Identify which cell holds the provided text, then report its (X, Y) central coordinate. 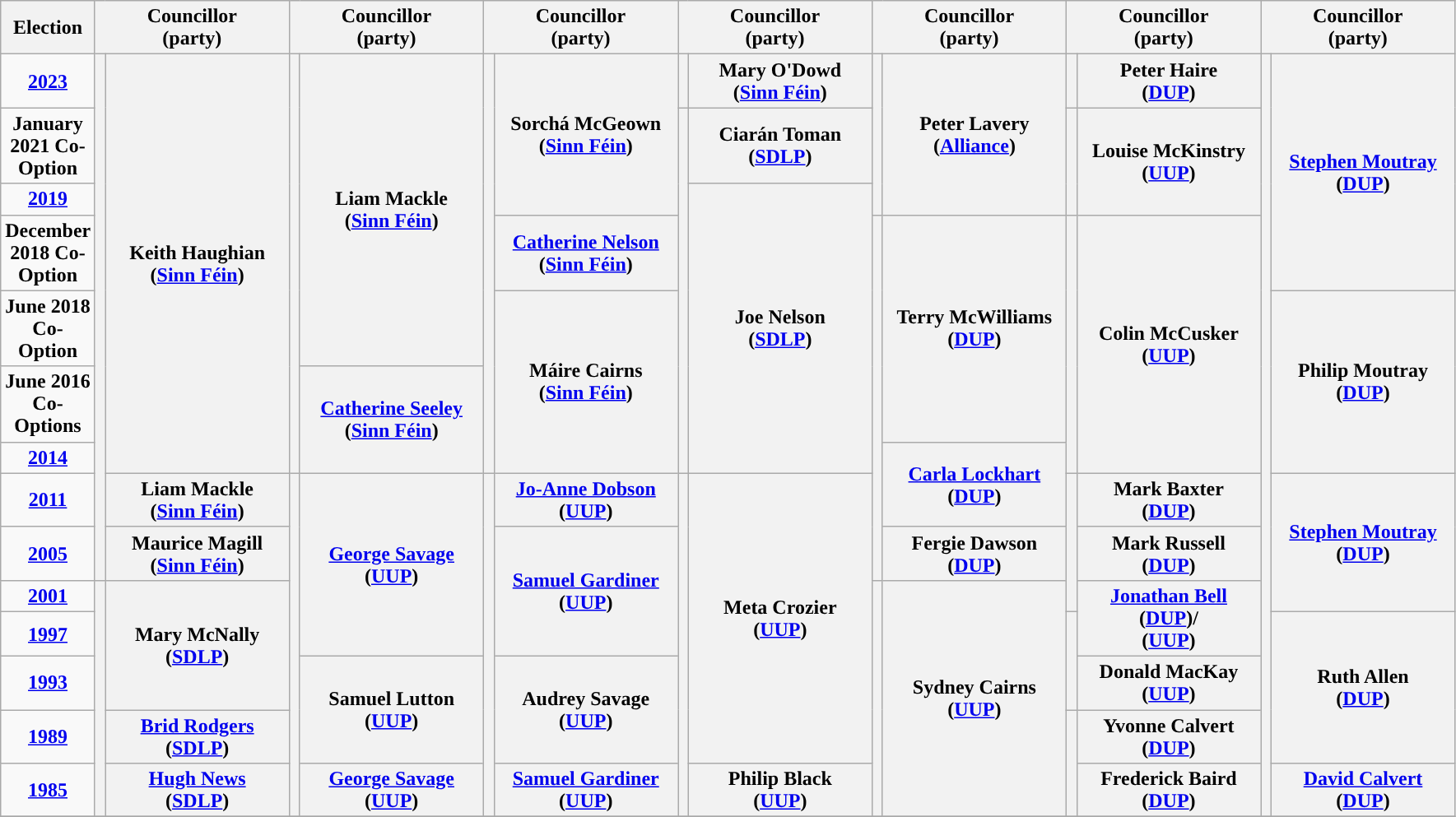
1993 (48, 683)
Maurice Magill (Sinn Féin) (198, 553)
Hugh News (SDLP) (198, 790)
Sydney Cairns (UUP) (975, 698)
Election (48, 28)
Ciarán Toman (SDLP) (780, 146)
David Calvert (DUP) (1363, 790)
Joe Nelson (SDLP) (780, 328)
2001 (48, 596)
January 2021 Co-Option (48, 146)
Máire Cairns (Sinn Féin) (586, 382)
2023 (48, 81)
1997 (48, 634)
June 2016 Co-Options (48, 404)
Keith Haughian (Sinn Féin) (198, 263)
Fergie Dawson (DUP) (975, 553)
Catherine Seeley (Sinn Féin) (392, 420)
Carla Lockhart (DUP) (975, 484)
Jo-Anne Dobson (UUP) (586, 500)
Philip Black (UUP) (780, 790)
Ruth Allen (DUP) (1363, 687)
December 2018 Co-Option (48, 253)
Terry McWilliams (DUP) (975, 328)
1985 (48, 790)
Catherine Nelson (Sinn Féin) (586, 253)
Brid Rodgers (SDLP) (198, 736)
Audrey Savage (UUP) (586, 709)
Peter Lavery (Alliance) (975, 135)
Mark Baxter (DUP) (1169, 500)
Yvonne Calvert (DUP) (1169, 736)
Sorchá McGeown (Sinn Féin) (586, 135)
Philip Moutray (DUP) (1363, 382)
Jonathan Bell (DUP)/ (UUP) (1169, 618)
Louise McKinstry (UUP) (1169, 161)
Mark Russell (DUP) (1169, 553)
Mary O'Dowd (Sinn Féin) (780, 81)
1989 (48, 736)
Frederick Baird (DUP) (1169, 790)
2011 (48, 500)
Donald MacKay (UUP) (1169, 683)
Meta Crozier (UUP) (780, 618)
Mary McNally (SDLP) (198, 645)
Colin McCusker (UUP) (1169, 344)
Peter Haire (DUP) (1169, 81)
2014 (48, 457)
2005 (48, 553)
Samuel Lutton (UUP) (392, 709)
June 2018 Co-Option (48, 328)
2019 (48, 199)
